Identify which cell holds the provided text, then report its (X, Y) central coordinate. 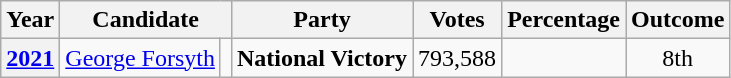
Outcome (678, 20)
Party (322, 20)
Percentage (564, 20)
2021 (30, 58)
8th (678, 58)
National Victory (322, 58)
793,588 (458, 58)
George Forsyth (140, 58)
Year (30, 20)
Votes (458, 20)
Candidate (146, 20)
